Output the (X, Y) coordinate of the center of the cell containing the given text.  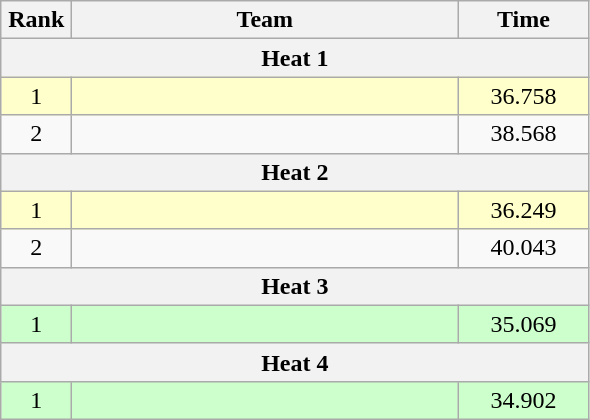
40.043 (524, 248)
Time (524, 20)
Heat 1 (295, 58)
36.758 (524, 96)
36.249 (524, 210)
Heat 4 (295, 362)
Team (265, 20)
35.069 (524, 324)
Heat 3 (295, 286)
38.568 (524, 134)
34.902 (524, 400)
Rank (36, 20)
Heat 2 (295, 172)
